Search for the cell housing the specified text and yield its (X, Y) center coordinate. 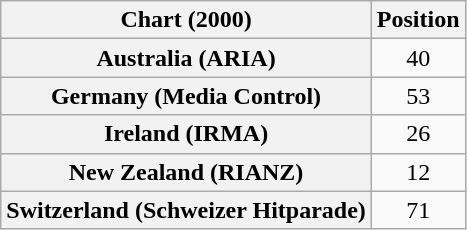
71 (418, 210)
Australia (ARIA) (186, 58)
Chart (2000) (186, 20)
New Zealand (RIANZ) (186, 172)
53 (418, 96)
Ireland (IRMA) (186, 134)
12 (418, 172)
26 (418, 134)
Germany (Media Control) (186, 96)
Position (418, 20)
Switzerland (Schweizer Hitparade) (186, 210)
40 (418, 58)
